From the cell containing the given text, extract its center point as (X, Y) coordinate. 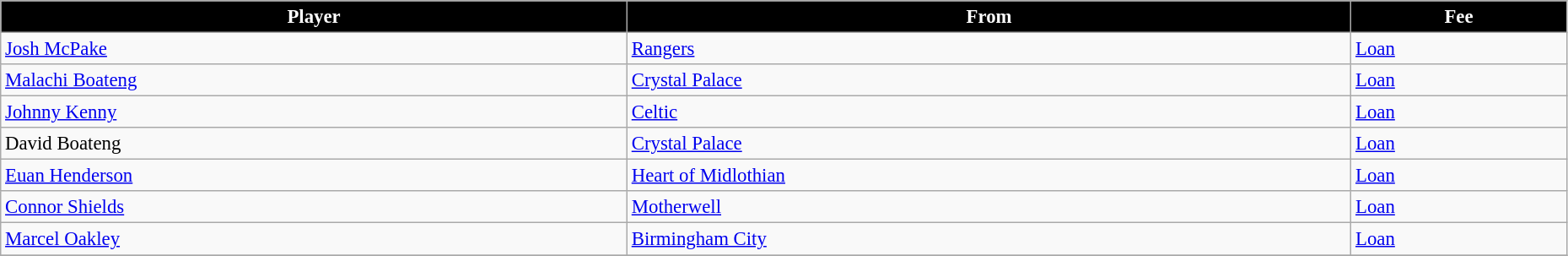
From (989, 17)
Marcel Oakley (314, 239)
Johnny Kenny (314, 112)
Celtic (989, 112)
Connor Shields (314, 207)
Josh McPake (314, 49)
Euan Henderson (314, 176)
Birmingham City (989, 239)
Rangers (989, 49)
David Boateng (314, 144)
Player (314, 17)
Motherwell (989, 207)
Heart of Midlothian (989, 176)
Malachi Boateng (314, 80)
Fee (1459, 17)
